Capture the cell that displays the provided text and extract its (x, y) central coordinate. 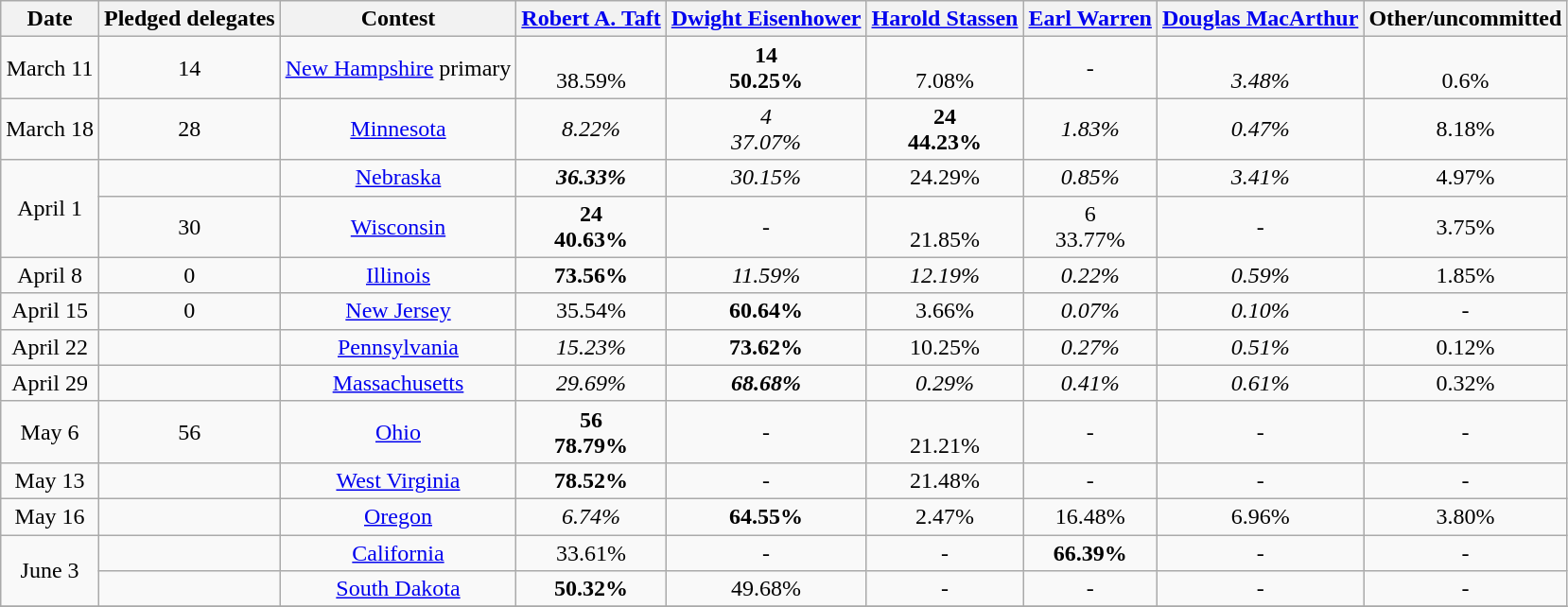
21.48% (945, 480)
Ohio (398, 431)
64.55% (766, 516)
May 6 (50, 431)
1450.25% (766, 68)
28 (189, 129)
3.48% (1260, 68)
Dwight Eisenhower (766, 19)
0.32% (1466, 383)
78.52% (591, 480)
West Virginia (398, 480)
0.10% (1260, 311)
May 13 (50, 480)
50.32% (591, 589)
5678.79% (591, 431)
Nebraska (398, 178)
3.41% (1260, 178)
2.47% (945, 516)
633.77% (1090, 227)
56 (189, 431)
0.61% (1260, 383)
Douglas MacArthur (1260, 19)
March 18 (50, 129)
7.08% (945, 68)
0.07% (1090, 311)
8.18% (1466, 129)
35.54% (591, 311)
Illinois (398, 275)
11.59% (766, 275)
Minnesota (398, 129)
29.69% (591, 383)
68.68% (766, 383)
Wisconsin (398, 227)
3.80% (1466, 516)
15.23% (591, 347)
0.41% (1090, 383)
3.66% (945, 311)
66.39% (1090, 553)
0.27% (1090, 347)
1.83% (1090, 129)
73.62% (766, 347)
0.6% (1466, 68)
2444.23% (945, 129)
12.19% (945, 275)
April 15 (50, 311)
0.85% (1090, 178)
36.33% (591, 178)
73.56% (591, 275)
6.74% (591, 516)
Pledged delegates (189, 19)
8.22% (591, 129)
Other/uncommitted (1466, 19)
0.22% (1090, 275)
Contest (398, 19)
0.59% (1260, 275)
14 (189, 68)
30 (189, 227)
2440.63% (591, 227)
Harold Stassen (945, 19)
4.97% (1466, 178)
April 22 (50, 347)
Date (50, 19)
New Jersey (398, 311)
April 29 (50, 383)
Massachusetts (398, 383)
June 3 (50, 571)
0.47% (1260, 129)
10.25% (945, 347)
24.29% (945, 178)
Earl Warren (1090, 19)
3.75% (1466, 227)
New Hampshire primary (398, 68)
April 8 (50, 275)
Oregon (398, 516)
21.85% (945, 227)
38.59% (591, 68)
0.29% (945, 383)
60.64% (766, 311)
21.21% (945, 431)
April 1 (50, 208)
16.48% (1090, 516)
0.12% (1466, 347)
Robert A. Taft (591, 19)
6.96% (1260, 516)
33.61% (591, 553)
May 16 (50, 516)
49.68% (766, 589)
0.51% (1260, 347)
Pennsylvania (398, 347)
South Dakota (398, 589)
1.85% (1466, 275)
March 11 (50, 68)
437.07% (766, 129)
California (398, 553)
30.15% (766, 178)
